Locate the cell with the specified text and output its (x, y) center coordinate. 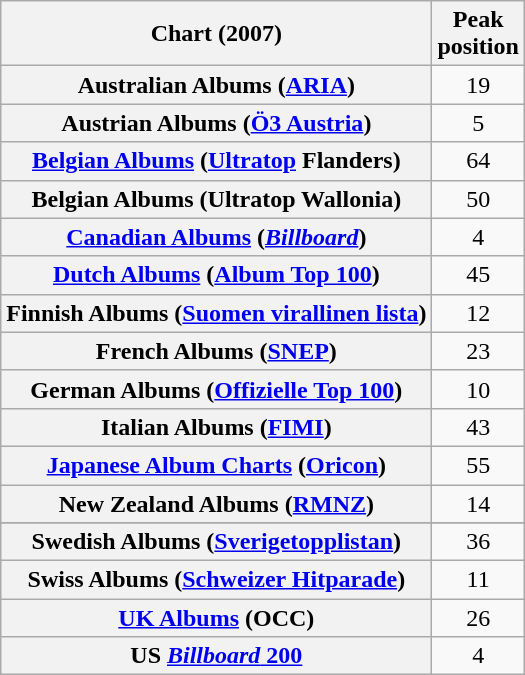
26 (478, 618)
12 (478, 313)
Austrian Albums (Ö3 Austria) (216, 123)
Japanese Album Charts (Oricon) (216, 465)
Swiss Albums (Schweizer Hitparade) (216, 580)
French Albums (SNEP) (216, 351)
50 (478, 199)
11 (478, 580)
US Billboard 200 (216, 656)
55 (478, 465)
Finnish Albums (Suomen virallinen lista) (216, 313)
19 (478, 85)
Dutch Albums (Album Top 100) (216, 275)
43 (478, 427)
New Zealand Albums (RMNZ) (216, 503)
45 (478, 275)
64 (478, 161)
Italian Albums (FIMI) (216, 427)
Belgian Albums (Ultratop Wallonia) (216, 199)
10 (478, 389)
23 (478, 351)
36 (478, 542)
Swedish Albums (Sverigetopplistan) (216, 542)
Belgian Albums (Ultratop Flanders) (216, 161)
Australian Albums (ARIA) (216, 85)
Chart (2007) (216, 34)
Canadian Albums (Billboard) (216, 237)
5 (478, 123)
UK Albums (OCC) (216, 618)
Peakposition (478, 34)
German Albums (Offizielle Top 100) (216, 389)
14 (478, 503)
